Scan for the cell matching the given text and deliver its (x, y) coordinate at center. 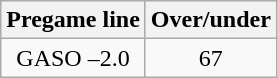
67 (210, 58)
GASO –2.0 (74, 58)
Over/under (210, 20)
Pregame line (74, 20)
